Return the [X, Y] coordinate for the center point of the cell that contains the specified text.  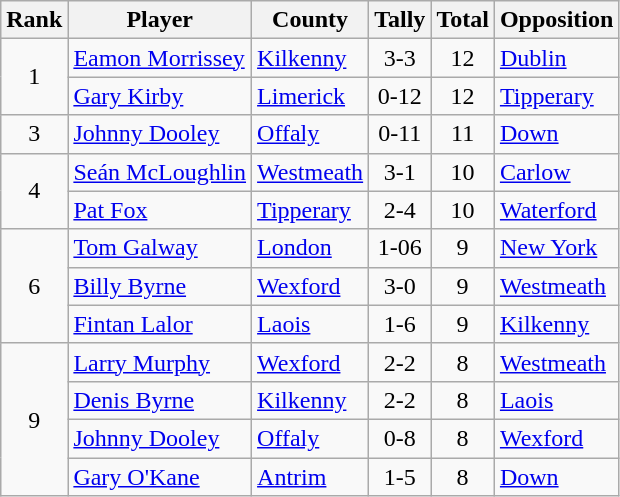
Pat Fox [160, 210]
Waterford [556, 210]
Seán McLoughlin [160, 172]
4 [34, 191]
3-0 [400, 286]
Opposition [556, 20]
Gary O'Kane [160, 477]
Dublin [556, 58]
Fintan Lalor [160, 324]
3-1 [400, 172]
Total [463, 20]
3-3 [400, 58]
11 [463, 134]
0-11 [400, 134]
Tom Galway [160, 248]
Carlow [556, 172]
Antrim [310, 477]
2-4 [400, 210]
London [310, 248]
New York [556, 248]
1-6 [400, 324]
Gary Kirby [160, 96]
0-8 [400, 438]
1-06 [400, 248]
Player [160, 20]
Rank [34, 20]
1-5 [400, 477]
Tally [400, 20]
Billy Byrne [160, 286]
0-12 [400, 96]
Eamon Morrissey [160, 58]
Limerick [310, 96]
3 [34, 134]
Denis Byrne [160, 400]
County [310, 20]
Larry Murphy [160, 362]
6 [34, 286]
1 [34, 77]
